Return [x, y] of the center of cell containing provided text 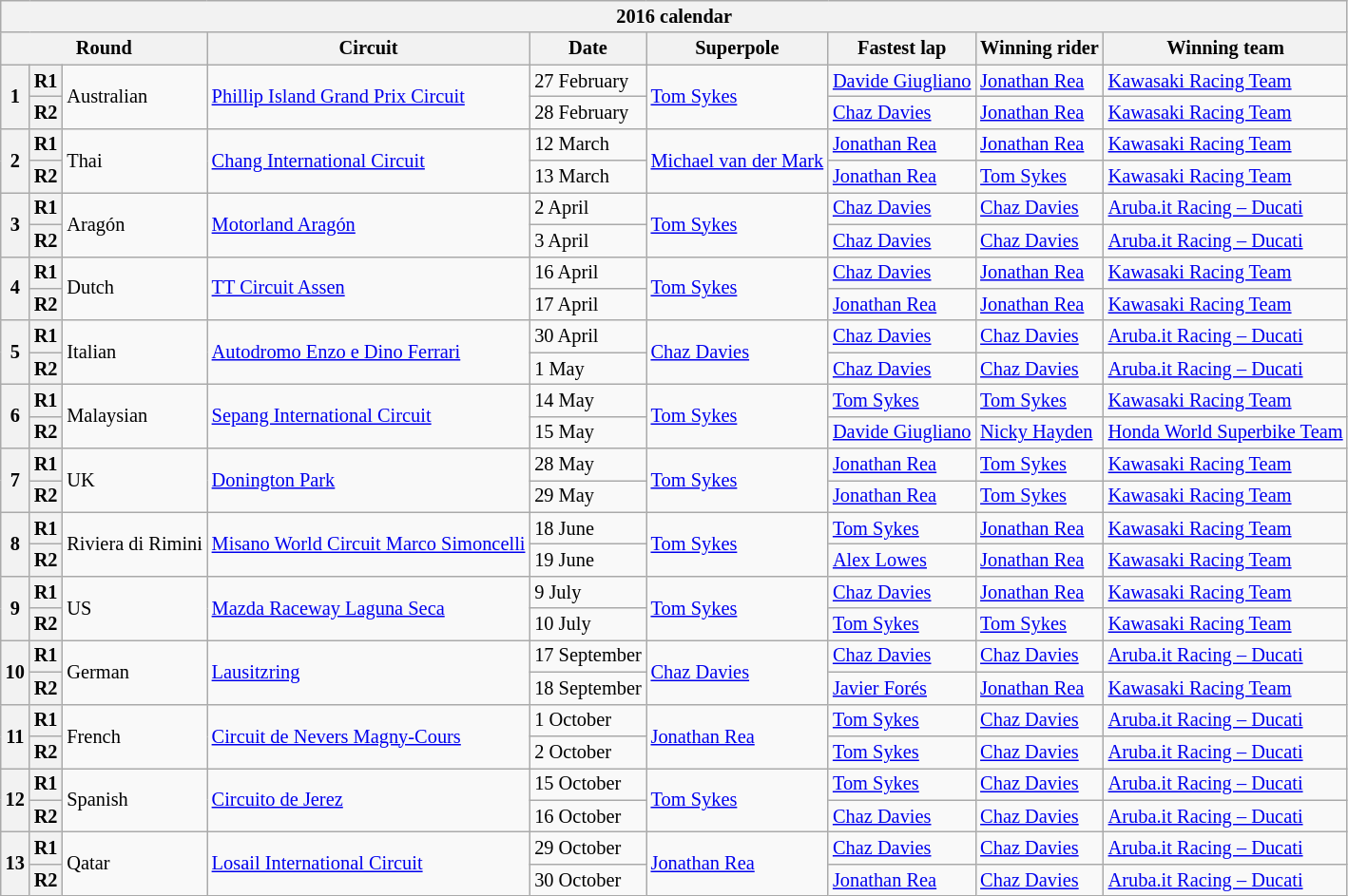
Mazda Raceway Laguna Seca [369, 608]
Misano World Circuit Marco Simoncelli [369, 543]
15 May [587, 432]
Winning rider [1039, 48]
Sepang International Circuit [369, 416]
17 September [587, 656]
4 [15, 289]
18 September [587, 688]
7 [15, 481]
1 [15, 97]
Australian [134, 97]
Autodromo Enzo e Dino Ferrari [369, 352]
3 April [587, 240]
Thai [134, 160]
Superpole [738, 48]
Winning team [1226, 48]
12 March [587, 144]
17 April [587, 304]
Round [105, 48]
14 May [587, 400]
18 June [587, 528]
30 April [587, 336]
Circuito de Jerez [369, 800]
Date [587, 48]
28 February [587, 112]
9 July [587, 592]
19 June [587, 560]
2 October [587, 752]
27 February [587, 81]
8 [15, 543]
Honda World Superbike Team [1226, 432]
Nicky Hayden [1039, 432]
Alex Lowes [901, 560]
2 [15, 160]
Italian [134, 352]
15 October [587, 784]
9 [15, 608]
Javier Forés [901, 688]
Chang International Circuit [369, 160]
29 May [587, 496]
28 May [587, 465]
3 [15, 224]
Losail International Circuit [369, 863]
TT Circuit Assen [369, 289]
2016 calendar [675, 16]
Circuit [369, 48]
Aragón [134, 224]
2 April [587, 208]
Riviera di Rimini [134, 543]
12 [15, 800]
6 [15, 416]
13 [15, 863]
Dutch [134, 289]
Spanish [134, 800]
13 March [587, 177]
Lausitzring [369, 671]
Malaysian [134, 416]
16 October [587, 816]
German [134, 671]
Donington Park [369, 481]
US [134, 608]
16 April [587, 273]
Fastest lap [901, 48]
French [134, 735]
11 [15, 735]
Circuit de Nevers Magny-Cours [369, 735]
1 May [587, 369]
Qatar [134, 863]
1 October [587, 720]
UK [134, 481]
10 July [587, 624]
29 October [587, 848]
Motorland Aragón [369, 224]
Phillip Island Grand Prix Circuit [369, 97]
5 [15, 352]
10 [15, 671]
Michael van der Mark [738, 160]
30 October [587, 880]
